Determine the [X, Y] coordinate at the center of the cell enclosing the given text.  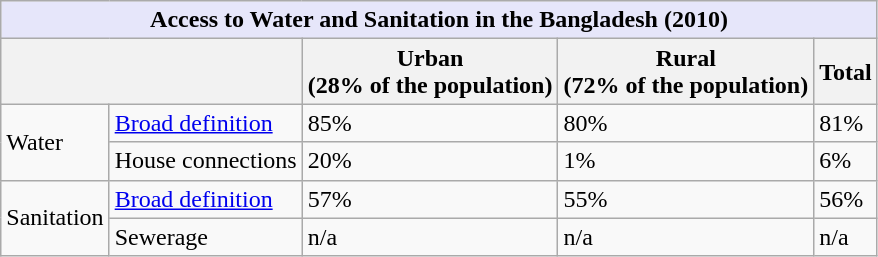
6% [846, 161]
55% [686, 199]
1% [686, 161]
20% [430, 161]
56% [846, 199]
Sanitation [55, 218]
80% [686, 123]
57% [430, 199]
Access to Water and Sanitation in the Bangladesh (2010) [440, 20]
Sewerage [206, 237]
Rural(72% of the population) [686, 72]
81% [846, 123]
Water [55, 142]
Total [846, 72]
Urban(28% of the population) [430, 72]
85% [430, 123]
House connections [206, 161]
